Output the (X, Y) coordinate of the center of the cell containing the given text.  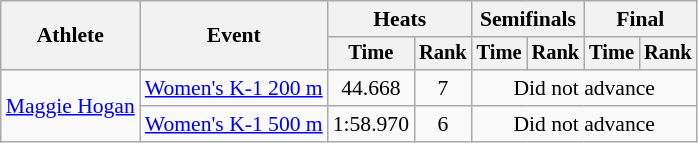
Event (234, 36)
7 (443, 88)
Final (640, 19)
1:58.970 (371, 124)
6 (443, 124)
Maggie Hogan (70, 106)
44.668 (371, 88)
Athlete (70, 36)
Semifinals (528, 19)
Heats (400, 19)
Women's K-1 200 m (234, 88)
Women's K-1 500 m (234, 124)
